Find where the given text appears and provide that cell's center as [x, y] coordinate. 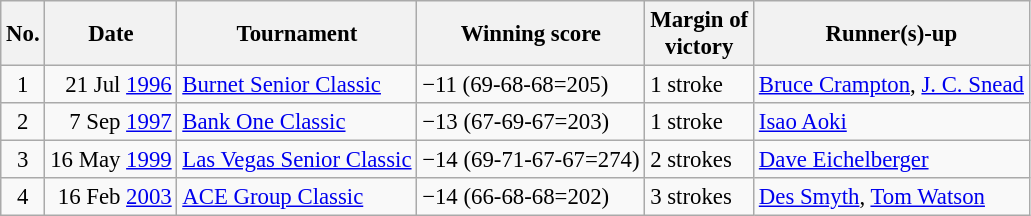
4 [23, 197]
Des Smyth, Tom Watson [892, 197]
Bruce Crampton, J. C. Snead [892, 85]
Winning score [531, 34]
Burnet Senior Classic [297, 85]
2 strokes [700, 160]
3 strokes [700, 197]
ACE Group Classic [297, 197]
Date [111, 34]
−14 (66-68-68=202) [531, 197]
16 May 1999 [111, 160]
Margin ofvictory [700, 34]
2 [23, 122]
21 Jul 1996 [111, 85]
−11 (69-68-68=205) [531, 85]
Las Vegas Senior Classic [297, 160]
Dave Eichelberger [892, 160]
−13 (67-69-67=203) [531, 122]
−14 (69-71-67-67=274) [531, 160]
16 Feb 2003 [111, 197]
Runner(s)-up [892, 34]
No. [23, 34]
Tournament [297, 34]
Isao Aoki [892, 122]
7 Sep 1997 [111, 122]
3 [23, 160]
1 [23, 85]
Bank One Classic [297, 122]
